Provide the (X, Y) coordinate of the cell's center where the given text is located.  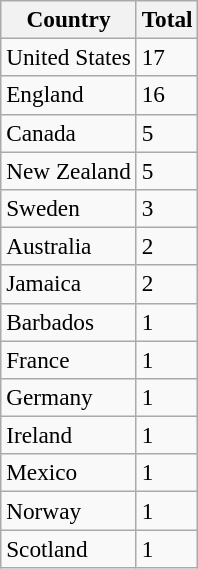
Australia (69, 246)
Country (69, 19)
Sweden (69, 208)
England (69, 95)
Barbados (69, 322)
France (69, 359)
3 (167, 208)
Canada (69, 133)
Germany (69, 397)
New Zealand (69, 170)
Jamaica (69, 284)
Ireland (69, 435)
16 (167, 95)
Mexico (69, 473)
17 (167, 57)
Norway (69, 510)
United States (69, 57)
Total (167, 19)
Scotland (69, 548)
